Find where the given text appears and provide that cell's center as (X, Y) coordinate. 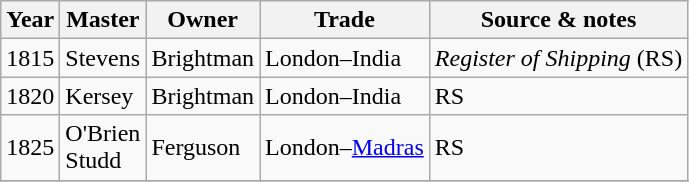
Register of Shipping (RS) (558, 58)
1815 (30, 58)
London–Madras (345, 148)
Master (103, 20)
Trade (345, 20)
Kersey (103, 96)
1825 (30, 148)
1820 (30, 96)
O'BrienStudd (103, 148)
Source & notes (558, 20)
Owner (203, 20)
Ferguson (203, 148)
Stevens (103, 58)
Year (30, 20)
